Provide the [X, Y] coordinate of the cell's center where the given text is located.  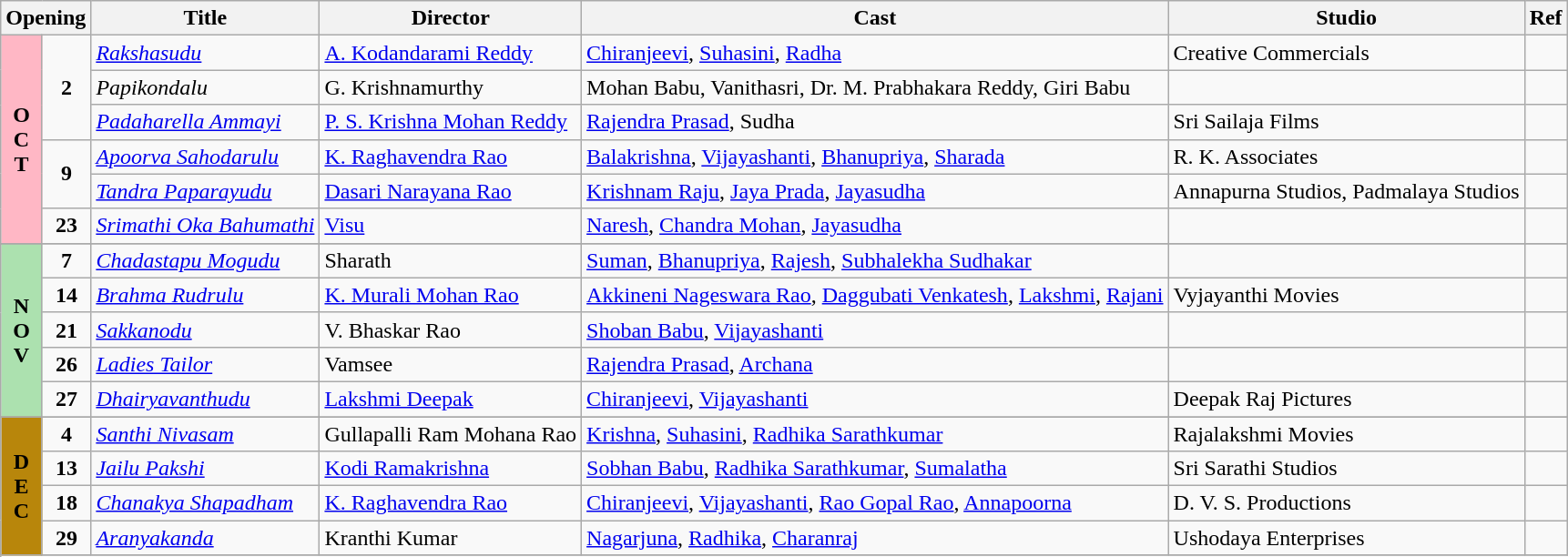
Sri Sarathi Studios [1346, 469]
21 [66, 329]
R. K. Associates [1346, 157]
K. Murali Mohan Rao [451, 295]
Brahma Rudrulu [206, 295]
Rajendra Prasad, Sudha [875, 122]
Opening [46, 18]
Vamsee [451, 364]
Chanakya Shapadham [206, 503]
Creative Commercials [1346, 53]
Jailu Pakshi [206, 469]
Rajendra Prasad, Archana [875, 364]
7 [66, 260]
13 [66, 469]
9 [66, 174]
Padaharella Ammayi [206, 122]
Deepak Raj Pictures [1346, 399]
Chiranjeevi, Vijayashanti [875, 399]
P. S. Krishna Mohan Reddy [451, 122]
D. V. S. Productions [1346, 503]
29 [66, 538]
Chadastapu Mogudu [206, 260]
Chiranjeevi, Vijayashanti, Rao Gopal Rao, Annapoorna [875, 503]
26 [66, 364]
Lakshmi Deepak [451, 399]
Dasari Narayana Rao [451, 191]
Santhi Nivasam [206, 434]
Krishna, Suhasini, Radhika Sarathkumar [875, 434]
Mohan Babu, Vanithasri, Dr. M. Prabhakara Reddy, Giri Babu [875, 87]
Kranthi Kumar [451, 538]
4 [66, 434]
G. Krishnamurthy [451, 87]
V. Bhaskar Rao [451, 329]
Ushodaya Enterprises [1346, 538]
A. Kodandarami Reddy [451, 53]
2 [66, 87]
Ref [1546, 18]
Srimathi Oka Bahumathi [206, 226]
Vyjayanthi Movies [1346, 295]
Title [206, 18]
Aranyakanda [206, 538]
Studio [1346, 18]
Sakkanodu [206, 329]
Krishnam Raju, Jaya Prada, Jayasudha [875, 191]
Rakshasudu [206, 53]
Apoorva Sahodarulu [206, 157]
Shoban Babu, Vijayashanti [875, 329]
Dhairyavanthudu [206, 399]
Annapurna Studios, Padmalaya Studios [1346, 191]
Director [451, 18]
Akkineni Nageswara Rao, Daggubati Venkatesh, Lakshmi, Rajani [875, 295]
NOV [22, 329]
Sri Sailaja Films [1346, 122]
Rajalakshmi Movies [1346, 434]
Kodi Ramakrishna [451, 469]
Ladies Tailor [206, 364]
Tandra Paparayudu [206, 191]
Chiranjeevi, Suhasini, Radha [875, 53]
Suman, Bhanupriya, Rajesh, Subhalekha Sudhakar [875, 260]
Papikondalu [206, 87]
DEC [22, 486]
23 [66, 226]
18 [66, 503]
Gullapalli Ram Mohana Rao [451, 434]
Sharath [451, 260]
Sobhan Babu, Radhika Sarathkumar, Sumalatha [875, 469]
Nagarjuna, Radhika, Charanraj [875, 538]
Balakrishna, Vijayashanti, Bhanupriya, Sharada [875, 157]
OCT [22, 139]
Cast [875, 18]
14 [66, 295]
Visu [451, 226]
Naresh, Chandra Mohan, Jayasudha [875, 226]
27 [66, 399]
